Return [X, Y] of the center of cell containing provided text 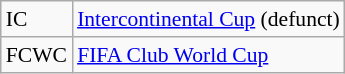
Intercontinental Cup (defunct) [208, 19]
FIFA Club World Cup [208, 55]
FCWC [36, 55]
IC [36, 19]
